Capture the cell that displays the provided text and extract its (x, y) central coordinate. 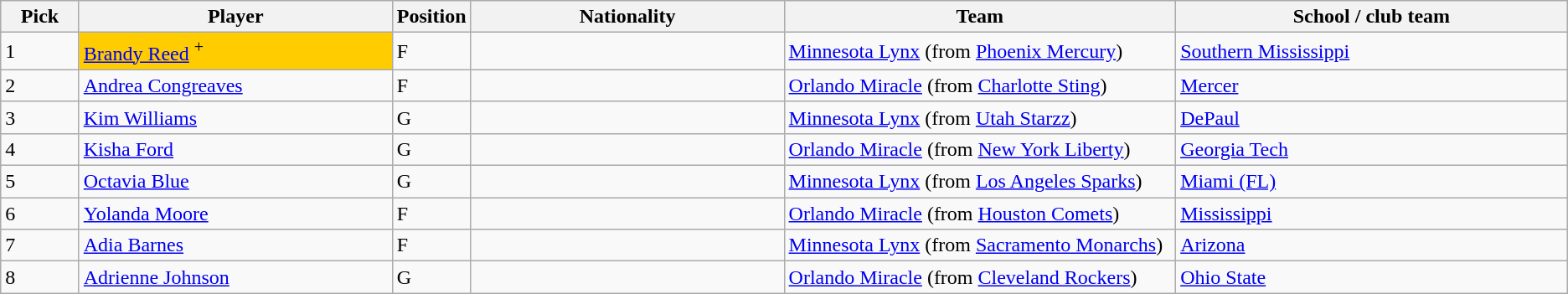
7 (40, 245)
Orlando Miracle (from Cleveland Rockers) (980, 277)
1 (40, 52)
Mercer (1372, 85)
5 (40, 182)
Team (980, 17)
Brandy Reed + (235, 52)
4 (40, 149)
3 (40, 117)
Orlando Miracle (from New York Liberty) (980, 149)
Southern Mississippi (1372, 52)
Minnesota Lynx (from Utah Starzz) (980, 117)
Georgia Tech (1372, 149)
Orlando Miracle (from Houston Comets) (980, 214)
Kisha Ford (235, 149)
Minnesota Lynx (from Los Angeles Sparks) (980, 182)
Player (235, 17)
Andrea Congreaves (235, 85)
Mississippi (1372, 214)
2 (40, 85)
Position (431, 17)
Minnesota Lynx (from Sacramento Monarchs) (980, 245)
Adia Barnes (235, 245)
Adrienne Johnson (235, 277)
Kim Williams (235, 117)
School / club team (1372, 17)
Yolanda Moore (235, 214)
Minnesota Lynx (from Phoenix Mercury) (980, 52)
Octavia Blue (235, 182)
DePaul (1372, 117)
Arizona (1372, 245)
Nationality (627, 17)
6 (40, 214)
Ohio State (1372, 277)
Orlando Miracle (from Charlotte Sting) (980, 85)
Miami (FL) (1372, 182)
8 (40, 277)
Pick (40, 17)
